Scan for the cell matching the given text and deliver its (X, Y) coordinate at center. 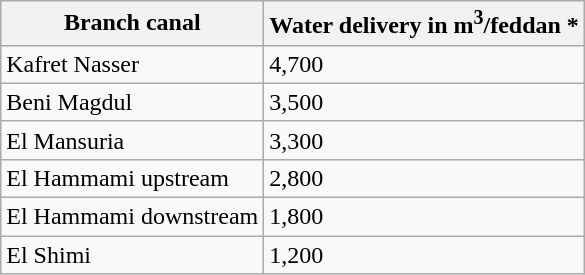
El Shimi (132, 255)
El Hammami upstream (132, 178)
3,500 (424, 102)
1,200 (424, 255)
2,800 (424, 178)
3,300 (424, 140)
Branch canal (132, 24)
Water delivery in m3/feddan * (424, 24)
El Mansuria (132, 140)
4,700 (424, 64)
Beni Magdul (132, 102)
1,800 (424, 217)
Kafret Nasser (132, 64)
El Hammami downstream (132, 217)
